Capture the cell that displays the provided text and extract its [X, Y] central coordinate. 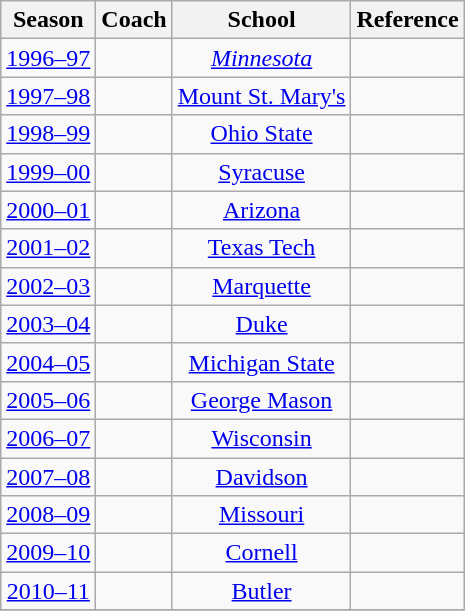
2002–03 [48, 286]
2006–07 [48, 438]
2008–09 [48, 515]
Butler [262, 591]
1996–97 [48, 58]
2000–01 [48, 210]
George Mason [262, 400]
2003–04 [48, 324]
2001–02 [48, 248]
2010–11 [48, 591]
2004–05 [48, 362]
Arizona [262, 210]
1997–98 [48, 96]
Coach [134, 20]
Season [48, 20]
Ohio State [262, 134]
Minnesota [262, 58]
Mount St. Mary's [262, 96]
Michigan State [262, 362]
Syracuse [262, 172]
1998–99 [48, 134]
School [262, 20]
Reference [408, 20]
Duke [262, 324]
Missouri [262, 515]
Texas Tech [262, 248]
1999–00 [48, 172]
2009–10 [48, 553]
Wisconsin [262, 438]
Cornell [262, 553]
Davidson [262, 477]
2007–08 [48, 477]
2005–06 [48, 400]
Marquette [262, 286]
